Output the [x, y] coordinate of the center of the cell containing the given text.  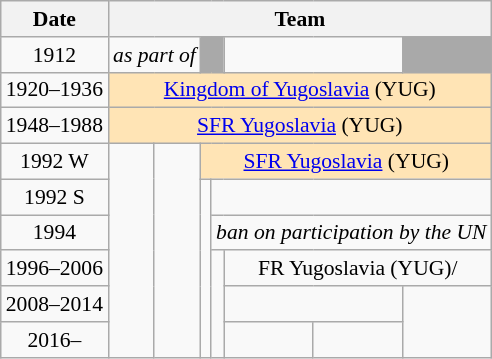
FR Yugoslavia (YUG)/ [358, 269]
1912 [54, 55]
2016– [54, 340]
1948–1988 [54, 126]
as part of [154, 55]
1996–2006 [54, 269]
ban on participation by the UN [352, 233]
1992 W [54, 162]
1992 S [54, 197]
1920–1936 [54, 90]
1994 [54, 233]
Date [54, 19]
Kingdom of Yugoslavia (YUG) [300, 90]
2008–2014 [54, 304]
Team [300, 19]
